Search for the cell housing the specified text and yield its [x, y] center coordinate. 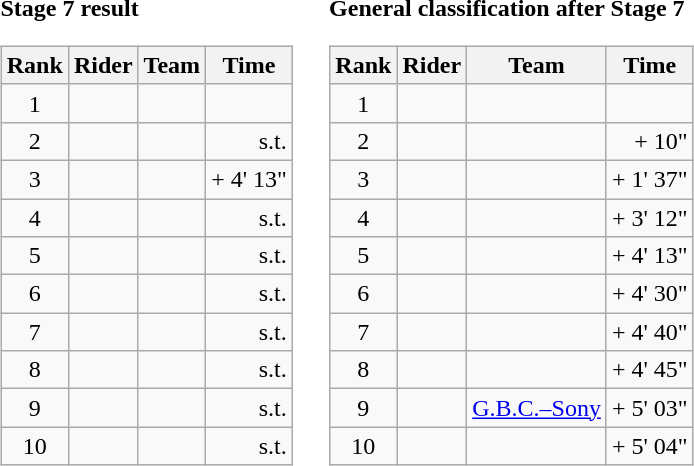
+ 5' 03" [650, 408]
+ 10" [650, 141]
+ 3' 12" [650, 217]
+ 4' 30" [650, 294]
+ 5' 04" [650, 446]
+ 4' 45" [650, 370]
G.B.C.–Sony [537, 408]
+ 1' 37" [650, 179]
+ 4' 40" [650, 332]
